Return (x, y) of the center of cell containing provided text 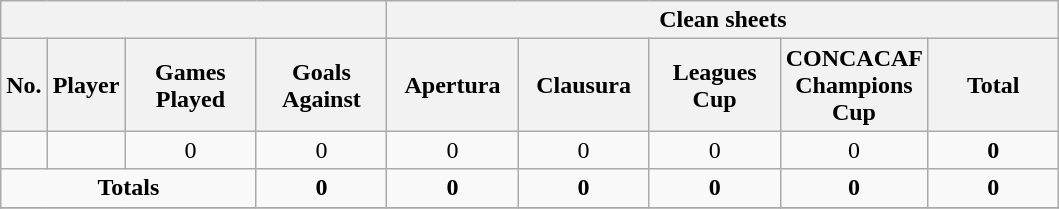
No. (24, 85)
Goals Against (322, 85)
Player (86, 85)
Leagues Cup (714, 85)
Apertura (452, 85)
Clausura (584, 85)
Clean sheets (723, 20)
Total (994, 85)
Games Played (190, 85)
Totals (128, 188)
CONCACAF Champions Cup (854, 85)
